From the cell containing the given text, extract its center point as [X, Y] coordinate. 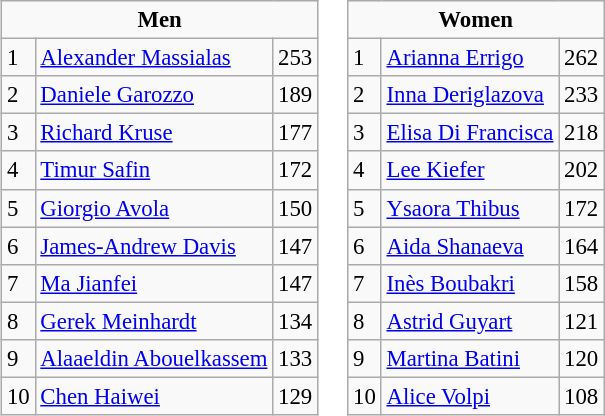
Alice Volpi [470, 396]
Arianna Errigo [470, 58]
158 [582, 283]
177 [296, 133]
Alaaeldin Abouelkassem [154, 358]
Ysaora Thibus [470, 208]
Alexander Massialas [154, 58]
129 [296, 396]
108 [582, 396]
218 [582, 133]
253 [296, 58]
262 [582, 58]
150 [296, 208]
121 [582, 321]
Gerek Meinhardt [154, 321]
202 [582, 170]
Daniele Garozzo [154, 95]
Aida Shanaeva [470, 246]
Timur Safin [154, 170]
Inès Boubakri [470, 283]
Inna Deriglazova [470, 95]
Astrid Guyart [470, 321]
Martina Batini [470, 358]
Women [476, 20]
133 [296, 358]
Ma Jianfei [154, 283]
134 [296, 321]
James-Andrew Davis [154, 246]
Elisa Di Francisca [470, 133]
Giorgio Avola [154, 208]
Men [160, 20]
Chen Haiwei [154, 396]
Lee Kiefer [470, 170]
164 [582, 246]
120 [582, 358]
Richard Kruse [154, 133]
189 [296, 95]
233 [582, 95]
